Scan for the cell matching the given text and deliver its (X, Y) coordinate at center. 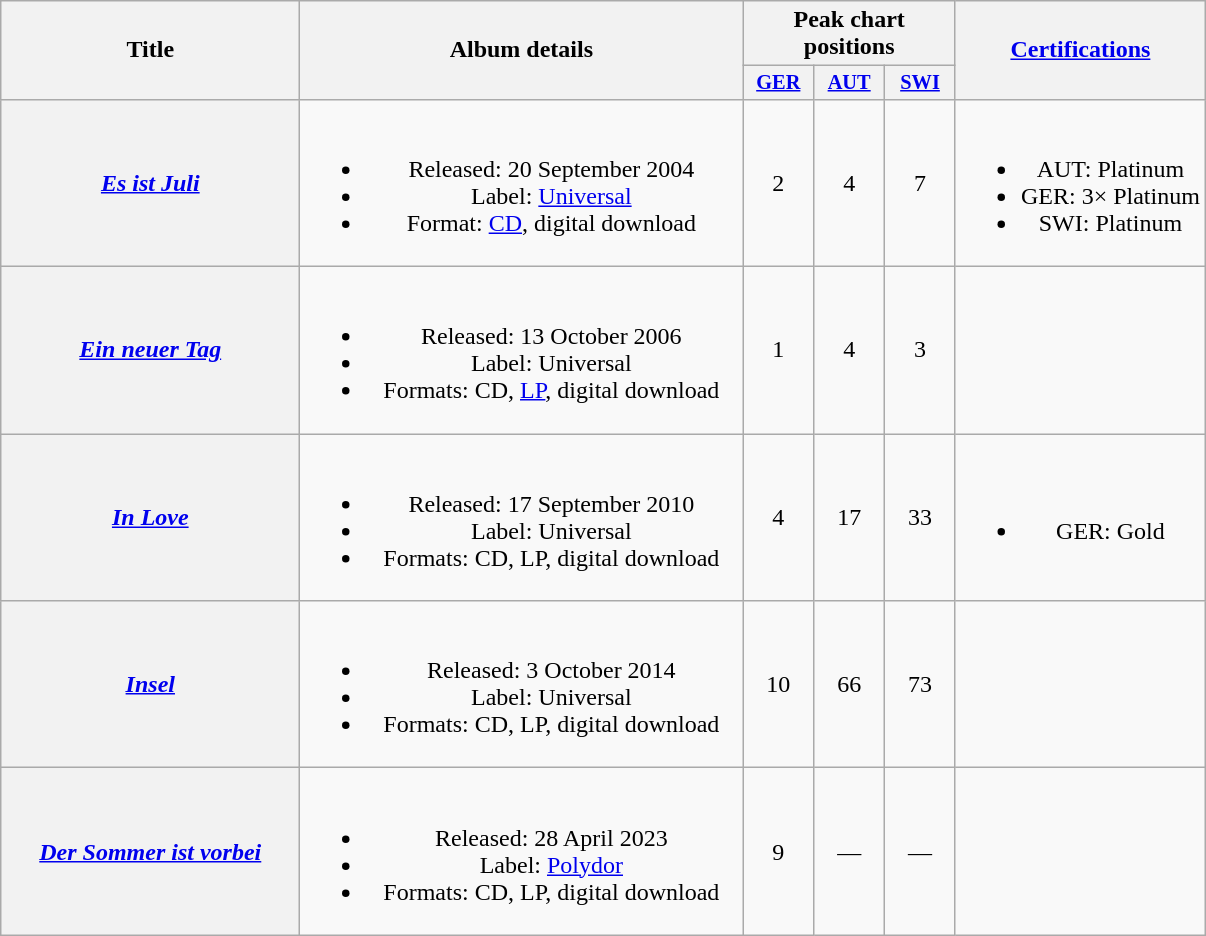
Der Sommer ist vorbei (150, 852)
Released: 28 April 2023Label: PolydorFormats: CD, LP, digital download (522, 852)
AUT: PlatinumGER: 3× PlatinumSWI: Platinum (1080, 182)
Released: 3 October 2014Label: UniversalFormats: CD, LP, digital download (522, 684)
2 (778, 182)
66 (850, 684)
73 (920, 684)
GER: Gold (1080, 518)
Insel (150, 684)
Released: 17 September 2010Label: UniversalFormats: CD, LP, digital download (522, 518)
AUT (850, 83)
Released: 13 October 2006Label: UniversalFormats: CD, LP, digital download (522, 350)
7 (920, 182)
33 (920, 518)
Album details (522, 50)
Released: 20 September 2004Label: UniversalFormat: CD, digital download (522, 182)
10 (778, 684)
Title (150, 50)
Peak chart positions (850, 34)
In Love (150, 518)
9 (778, 852)
3 (920, 350)
SWI (920, 83)
1 (778, 350)
GER (778, 83)
Certifications (1080, 50)
Es ist Juli (150, 182)
17 (850, 518)
Ein neuer Tag (150, 350)
